Pinpoint the cell where the given text exists, returning its (X, Y) midpoint coordinate. 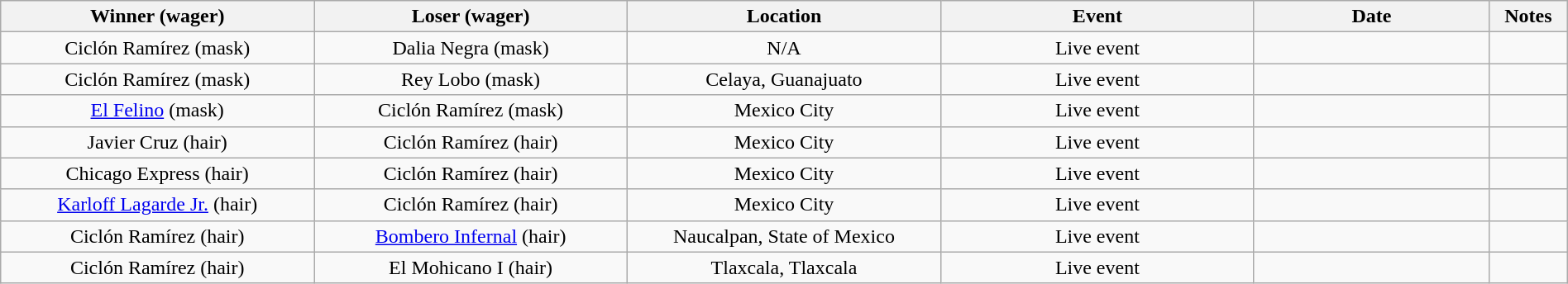
Tlaxcala, Tlaxcala (784, 267)
Loser (wager) (471, 17)
Event (1097, 17)
Rey Lobo (mask) (471, 79)
Celaya, Guanajuato (784, 79)
Location (784, 17)
Chicago Express (hair) (157, 173)
Naucalpan, State of Mexico (784, 236)
Date (1371, 17)
N/A (784, 48)
Winner (wager) (157, 17)
Notes (1528, 17)
El Mohicano I (hair) (471, 267)
Dalia Negra (mask) (471, 48)
El Felino (mask) (157, 111)
Javier Cruz (hair) (157, 142)
Bombero Infernal (hair) (471, 236)
Karloff Lagarde Jr. (hair) (157, 205)
